Search for the cell housing the specified text and yield its (X, Y) center coordinate. 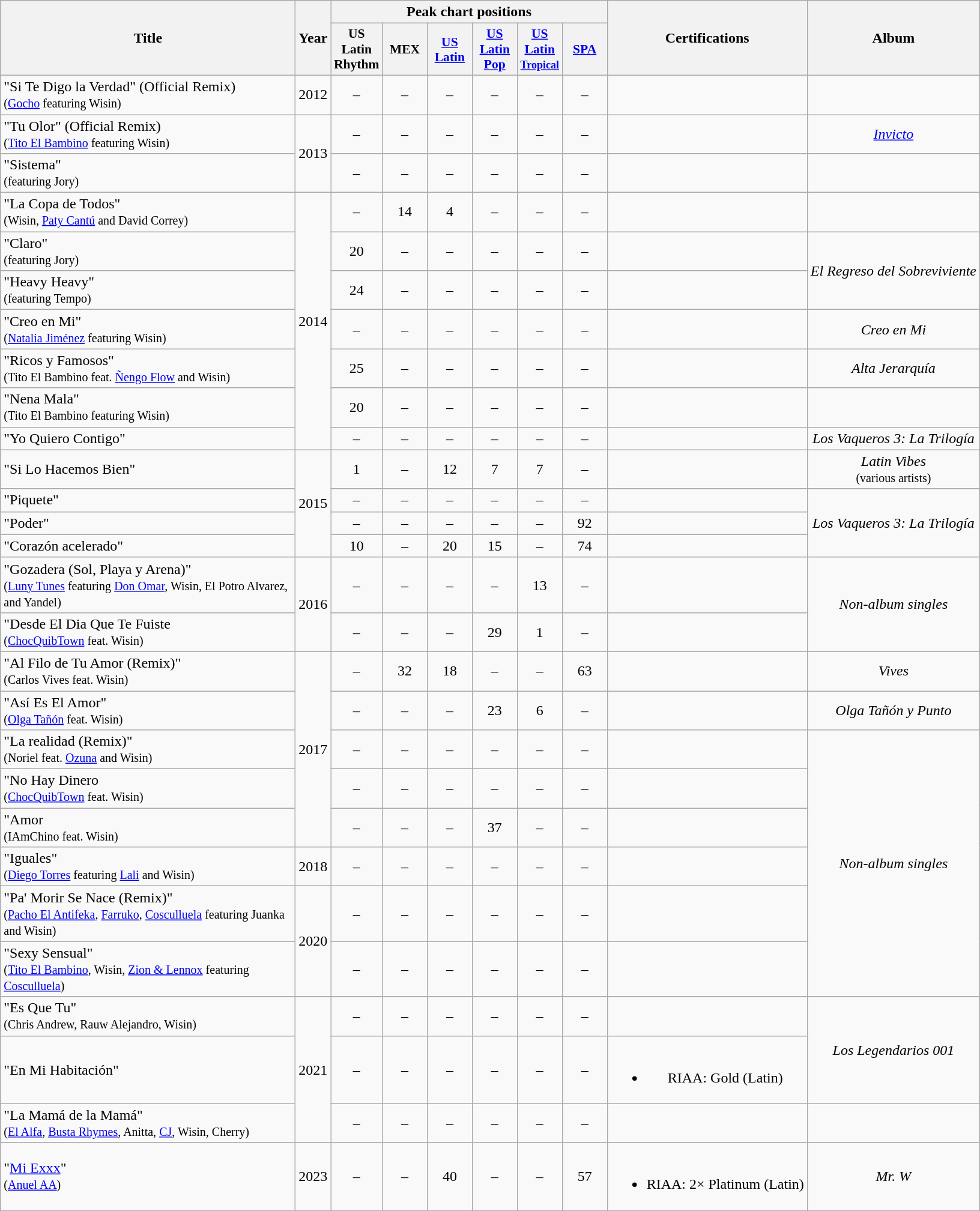
"Gozadera (Sol, Playa y Arena)"(Luny Tunes featuring Don Omar, Wisin, El Potro Alvarez, and Yandel) (148, 585)
US Latin Tropical (539, 49)
92 (585, 523)
MEX (405, 49)
24 (357, 291)
"La realidad (Remix)"(Noriel feat. Ozuna and Wisin) (148, 749)
"Nena Mala"(Tito El Bambino featuring Wisin) (148, 407)
"Poder" (148, 523)
13 (539, 585)
US Latin Rhythm (357, 49)
37 (495, 827)
10 (357, 546)
"Así Es El Amor"(Olga Tañón feat. Wisin) (148, 710)
"En Mi Habitación" (148, 1070)
"Iguales"(Diego Torres featuring Lali and Wisin) (148, 867)
2023 (313, 1177)
"Al Filo de Tu Amor (Remix)"(Carlos Vives feat. Wisin) (148, 671)
2014 (313, 321)
63 (585, 671)
12 (449, 470)
Year (313, 38)
"Pa' Morir Se Nace (Remix)"(Pacho El Antifeka, Farruko, Cosculluela featuring Juanka and Wisin) (148, 914)
2016 (313, 604)
"Desde El Dia Que Te Fuiste(ChocQuibTown feat. Wisin) (148, 632)
40 (449, 1177)
"Tu Olor" (Official Remix) (Tito El Bambino featuring Wisin) (148, 133)
15 (495, 546)
14 (405, 213)
2021 (313, 1070)
"Heavy Heavy"(featuring Tempo) (148, 291)
57 (585, 1177)
2015 (313, 503)
RIAA: 2× Platinum (Latin) (707, 1177)
SPA (585, 49)
6 (539, 710)
25 (357, 369)
"Sexy Sensual"(Tito El Bambino, Wisin, Zion & Lennox featuring Cosculluela) (148, 969)
Mr. W (894, 1177)
"La Mamá de la Mamá"(El Alfa, Busta Rhymes, Anitta, CJ, Wisin, Cherry) (148, 1123)
"No Hay Dinero(ChocQuibTown feat. Wisin) (148, 789)
Creo en Mi (894, 329)
"Yo Quiero Contigo" (148, 438)
Vives (894, 671)
29 (495, 632)
"Ricos y Famosos"(Tito El Bambino feat. Ñengo Flow and Wisin) (148, 369)
Olga Tañón y Punto (894, 710)
El Regreso del Sobreviviente (894, 271)
"La Copa de Todos" (Wisin, Paty Cantú and David Correy) (148, 213)
2012 (313, 95)
"Piquete" (148, 500)
Alta Jerarquía (894, 369)
2018 (313, 867)
2013 (313, 153)
Certifications (707, 38)
"Creo en Mi"(Natalia Jiménez featuring Wisin) (148, 329)
"Si Lo Hacemos Bien" (148, 470)
"Amor(IAmChino feat. Wisin) (148, 827)
"Corazón acelerado" (148, 546)
US Latin (449, 49)
Album (894, 38)
18 (449, 671)
"Claro"(featuring Jory) (148, 251)
74 (585, 546)
Peak chart positions (469, 12)
"Sistema" (featuring Jory) (148, 173)
Los Legendarios 001 (894, 1050)
Invicto (894, 133)
RIAA: Gold (Latin) (707, 1070)
US LatinPop (495, 49)
23 (495, 710)
32 (405, 671)
2020 (313, 941)
"Si Te Digo la Verdad" (Official Remix) (Gocho featuring Wisin) (148, 95)
Latin Vibes(various artists) (894, 470)
Title (148, 38)
"Es Que Tu"(Chris Andrew, Rauw Alejandro, Wisin) (148, 1016)
2017 (313, 749)
"Mi Exxx"(Anuel AA) (148, 1177)
4 (449, 213)
